Pinpoint the cell where the given text exists, returning its [x, y] midpoint coordinate. 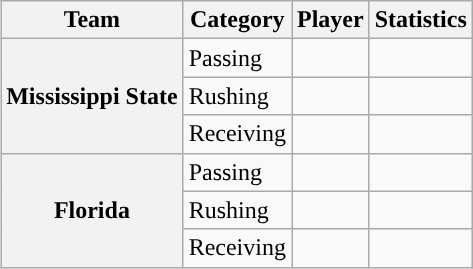
Florida [92, 210]
Mississippi State [92, 96]
Statistics [420, 20]
Player [331, 20]
Category [237, 20]
Team [92, 20]
